Identify which cell holds the provided text, then report its [X, Y] central coordinate. 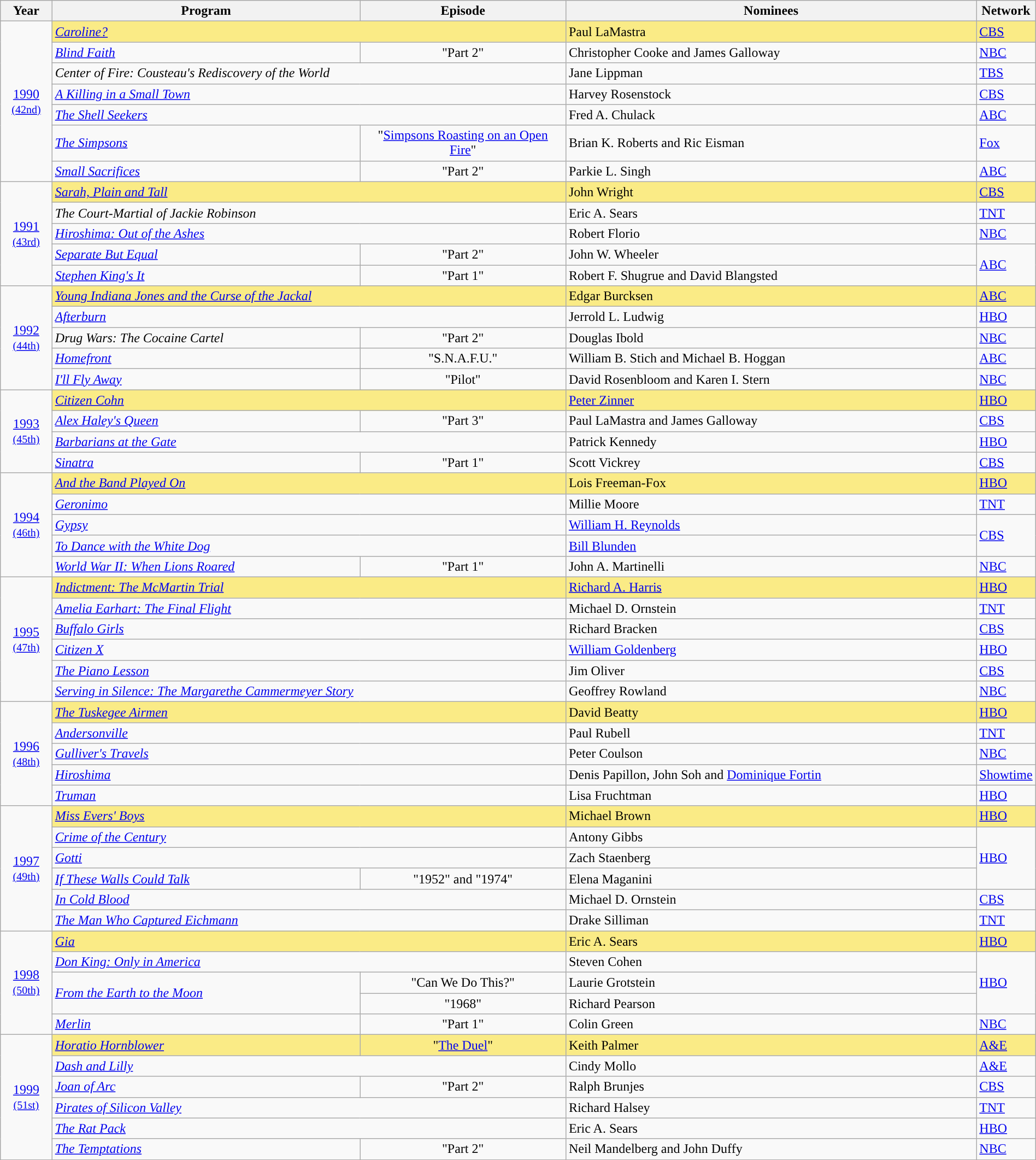
Harvey Rosenstock [770, 94]
1994(46th) [26, 525]
John A. Martinelli [770, 566]
The Man Who Captured Eichmann [309, 920]
Drake Silliman [770, 920]
1999(51st) [26, 1097]
David Beatty [770, 712]
"S.N.A.F.U." [463, 359]
Drug Wars: The Cocaine Cartel [206, 338]
Horatio Hornblower [206, 1045]
William Goldenberg [770, 650]
Blind Faith [206, 52]
Richard A. Harris [770, 587]
Michael Brown [770, 816]
Caroline? [309, 32]
Millie Moore [770, 504]
Barbarians at the Gate [309, 442]
The Simpsons [206, 143]
David Rosenbloom and Karen I. Stern [770, 379]
Denis Papillon, John Soh and Dominique Fortin [770, 775]
Afterburn [309, 317]
The Piano Lesson [309, 671]
Paul LaMastra [770, 32]
William B. Stich and Michael B. Hoggan [770, 359]
Gulliver's Travels [309, 754]
Lois Freeman-Fox [770, 483]
1995(47th) [26, 639]
Sarah, Plain and Tall [309, 192]
Gia [309, 941]
Nominees [770, 11]
Amelia Earhart: The Final Flight [309, 608]
Cindy Mollo [770, 1066]
TBS [1006, 73]
From the Earth to the Moon [206, 993]
Stephen King's It [206, 275]
Alex Haley's Queen [206, 421]
Christopher Cooke and James Galloway [770, 52]
Geoffrey Rowland [770, 692]
Pirates of Silicon Valley [309, 1108]
Keith Palmer [770, 1045]
"Can We Do This?" [463, 983]
1991(43rd) [26, 233]
Program [206, 11]
Year [26, 11]
Zach Staenberg [770, 858]
Hiroshima [309, 775]
Buffalo Girls [309, 629]
If These Walls Could Talk [206, 878]
Gypsy [309, 525]
The Tuskegee Airmen [309, 712]
Separate But Equal [206, 254]
1993(45th) [26, 431]
Jim Oliver [770, 671]
Gotti [309, 858]
"Part 3" [463, 421]
Merlin [206, 1024]
Dash and Lilly [309, 1066]
Sinatra [206, 462]
Paul Rubell [770, 733]
The Court-Martial of Jackie Robinson [309, 213]
Steven Cohen [770, 962]
1992(44th) [26, 338]
"Simpsons Roasting on an Open Fire" [463, 143]
Small Sacrifices [206, 171]
Scott Vickrey [770, 462]
Ralph Brunjes [770, 1087]
Young Indiana Jones and the Curse of the Jackal [309, 296]
Colin Green [770, 1024]
Truman [309, 795]
Lisa Fruchtman [770, 795]
And the Band Played On [309, 483]
Parkie L. Singh [770, 171]
The Shell Seekers [309, 115]
Jerrold L. Ludwig [770, 317]
"1968" [463, 1004]
Richard Halsey [770, 1108]
Laurie Grotstein [770, 983]
Edgar Burcksen [770, 296]
Episode [463, 11]
Showtime [1006, 775]
Douglas Ibold [770, 338]
"The Duel" [463, 1045]
Richard Bracken [770, 629]
Geronimo [309, 504]
Peter Coulson [770, 754]
Elena Maganini [770, 878]
William H. Reynolds [770, 525]
Network [1006, 11]
"Pilot" [463, 379]
"1952" and "1974" [463, 878]
Joan of Arc [206, 1087]
To Dance with the White Dog [309, 546]
Robert Florio [770, 233]
Patrick Kennedy [770, 442]
Hiroshima: Out of the Ashes [309, 233]
Brian K. Roberts and Ric Eisman [770, 143]
Paul LaMastra and James Galloway [770, 421]
Robert F. Shugrue and David Blangsted [770, 275]
Indictment: The McMartin Trial [309, 587]
Andersonville [309, 733]
Richard Pearson [770, 1004]
Fox [1006, 143]
Jane Lippman [770, 73]
John W. Wheeler [770, 254]
1990(42nd) [26, 102]
Center of Fire: Cousteau's Rediscovery of the World [309, 73]
Citizen X [309, 650]
Don King: Only in America [309, 962]
1996(48th) [26, 754]
Peter Zinner [770, 400]
Homefront [206, 359]
Citizen Cohn [309, 400]
Serving in Silence: The Margarethe Cammermeyer Story [309, 692]
Antony Gibbs [770, 837]
1998(50th) [26, 982]
Miss Evers' Boys [309, 816]
The Temptations [206, 1149]
John Wright [770, 192]
Neil Mandelberg and John Duffy [770, 1149]
The Rat Pack [309, 1128]
World War II: When Lions Roared [206, 566]
A Killing in a Small Town [309, 94]
Bill Blunden [770, 546]
I'll Fly Away [206, 379]
In Cold Blood [309, 899]
Crime of the Century [309, 837]
Fred A. Chulack [770, 115]
1997(49th) [26, 868]
